Pinpoint the cell where the given text exists, returning its [x, y] midpoint coordinate. 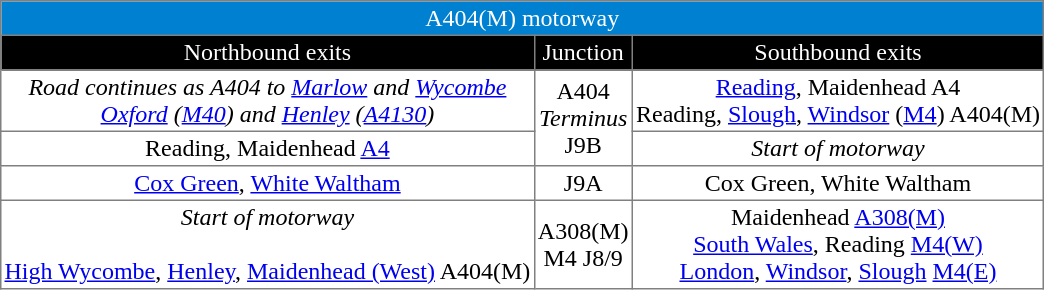
A404(M) motorway [522, 18]
Maidenhead A308(M)South Wales, Reading M4(W) London, Windsor, Slough M4(E) [838, 244]
Northbound exits [268, 52]
Reading, Maidenhead A4 [268, 148]
Reading, Maidenhead A4 Reading, Slough, Windsor (M4) A404(M) [838, 101]
A308(M) M4 J8/9 [583, 244]
Road continues as A404 to Marlow and Wycombe Oxford (M40) and Henley (A4130) [268, 101]
J9A [583, 183]
Southbound exits [838, 52]
A404 Terminus J9B [583, 118]
Start of motorway High Wycombe, Henley, Maidenhead (West) A404(M) [268, 244]
Junction [583, 52]
Start of motorway [838, 148]
